Search for the cell housing the specified text and yield its (X, Y) center coordinate. 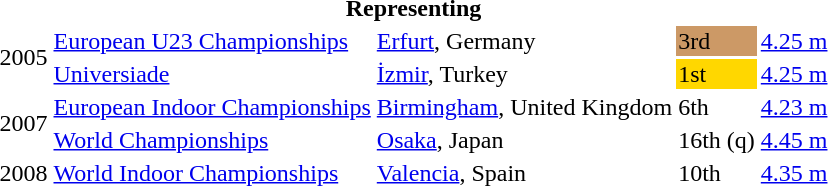
Osaka, Japan (524, 140)
16th (q) (717, 140)
World Championships (212, 140)
Erfurt, Germany (524, 41)
Universiade (212, 74)
1st (717, 74)
European U23 Championships (212, 41)
İzmir, Turkey (524, 74)
6th (717, 107)
3rd (717, 41)
Birmingham, United Kingdom (524, 107)
European Indoor Championships (212, 107)
